Extract the (x, y) coordinate from the center of the cell holding the provided text.  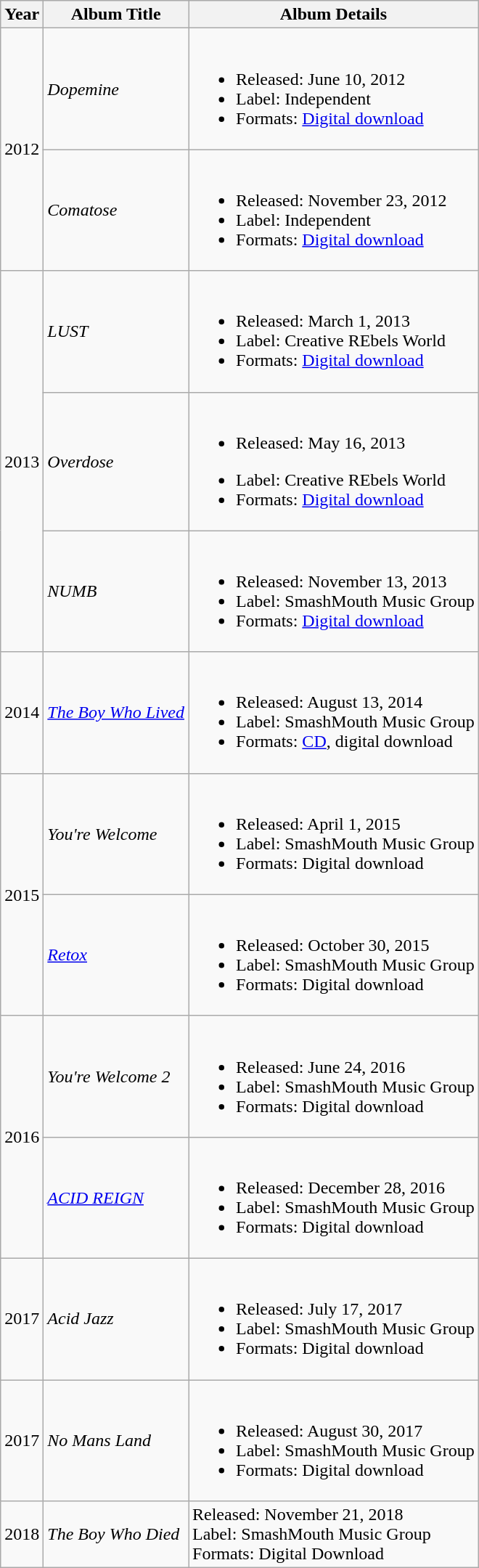
Released: June 24, 2016Label: SmashMouth Music GroupFormats: Digital download (334, 1076)
Comatose (116, 211)
LUST (116, 331)
Released: October 30, 2015Label: SmashMouth Music GroupFormats: Digital download (334, 955)
Released: December 28, 2016Label: SmashMouth Music GroupFormats: Digital download (334, 1198)
Overdose (116, 462)
Album Details (334, 15)
Released: July 17, 2017Label: SmashMouth Music GroupFormats: Digital download (334, 1318)
Released: April 1, 2015Label: SmashMouth Music GroupFormats: Digital download (334, 833)
Released: November 23, 2012Label: IndependentFormats: Digital download (334, 211)
Released: August 13, 2014Label: SmashMouth Music GroupFormats: CD, digital download (334, 713)
Released: March 1, 2013Label: Creative REbels WorldFormats: Digital download (334, 331)
2012 (22, 150)
Year (22, 15)
You're Welcome (116, 833)
Dopemine (116, 89)
2018 (22, 1535)
Released: May 16, 2013Label: Creative REbels WorldFormats: Digital download (334, 462)
Released: November 21, 2018Label: SmashMouth Music GroupFormats: Digital Download (334, 1535)
Acid Jazz (116, 1318)
The Boy Who Lived (116, 713)
Album Title (116, 15)
Released: August 30, 2017Label: SmashMouth Music GroupFormats: Digital download (334, 1440)
You're Welcome 2 (116, 1076)
No Mans Land (116, 1440)
2016 (22, 1137)
Released: November 13, 2013Label: SmashMouth Music GroupFormats: Digital download (334, 591)
ACID REIGN (116, 1198)
Retox (116, 955)
The Boy Who Died (116, 1535)
NUMB (116, 591)
2014 (22, 713)
Released: June 10, 2012Label: IndependentFormats: Digital download (334, 89)
2015 (22, 894)
2013 (22, 462)
